Find where the given text appears and provide that cell's center as [x, y] coordinate. 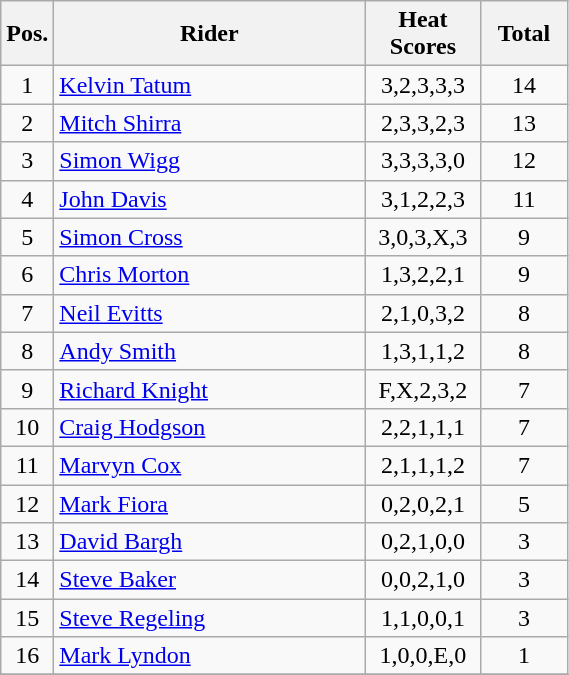
Neil Evitts [210, 313]
1,1,0,0,1 [423, 618]
Pos. [28, 34]
Richard Knight [210, 389]
2 [28, 123]
Mitch Shirra [210, 123]
4 [28, 199]
Steve Regeling [210, 618]
0,0,2,1,0 [423, 580]
15 [28, 618]
3,0,3,X,3 [423, 237]
Heat Scores [423, 34]
2,1,1,1,2 [423, 465]
6 [28, 275]
Kelvin Tatum [210, 85]
3,1,2,2,3 [423, 199]
1,3,1,1,2 [423, 351]
Simon Wigg [210, 161]
Simon Cross [210, 237]
0,2,0,2,1 [423, 503]
Craig Hodgson [210, 427]
0,2,1,0,0 [423, 542]
2,2,1,1,1 [423, 427]
1,3,2,2,1 [423, 275]
Mark Lyndon [210, 656]
Mark Fiora [210, 503]
3,3,3,3,0 [423, 161]
Andy Smith [210, 351]
2,3,3,2,3 [423, 123]
Total [524, 34]
David Bargh [210, 542]
2,1,0,3,2 [423, 313]
10 [28, 427]
John Davis [210, 199]
F,X,2,3,2 [423, 389]
1,0,0,E,0 [423, 656]
Rider [210, 34]
Steve Baker [210, 580]
Marvyn Cox [210, 465]
16 [28, 656]
3,2,3,3,3 [423, 85]
Chris Morton [210, 275]
